Detect which cell encompasses the target text, then output its [x, y] center coordinate. 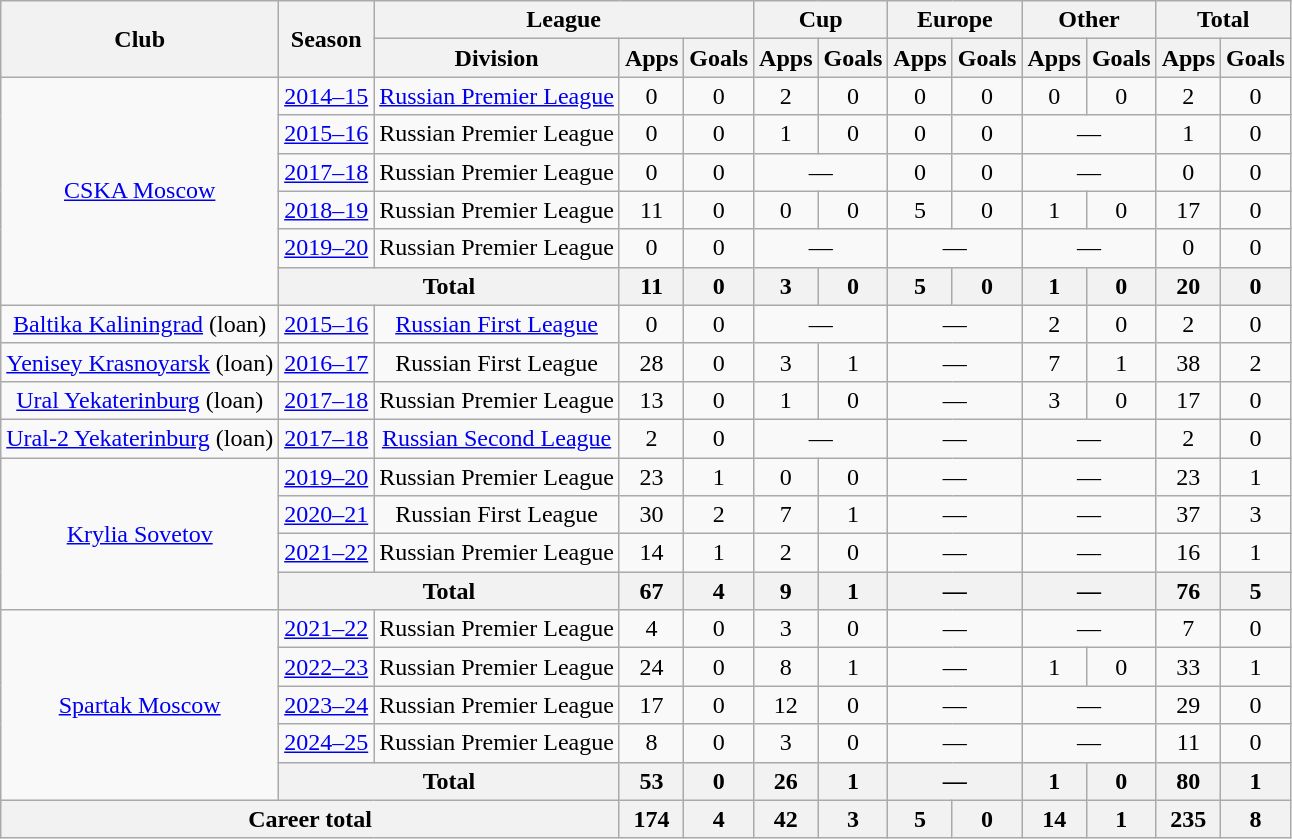
Krylia Sovetov [140, 534]
League [564, 20]
Division [497, 58]
Russian Second League [497, 438]
CSKA Moscow [140, 191]
Spartak Moscow [140, 705]
Club [140, 39]
16 [1188, 553]
Other [1089, 20]
20 [1188, 286]
38 [1188, 362]
235 [1188, 819]
2018–19 [326, 210]
Yenisey Krasnoyarsk (loan) [140, 362]
2023–24 [326, 705]
9 [786, 591]
13 [651, 400]
76 [1188, 591]
Europe [955, 20]
2020–21 [326, 515]
174 [651, 819]
2024–25 [326, 743]
Cup [821, 20]
37 [1188, 515]
Baltika Kaliningrad (loan) [140, 324]
2014–15 [326, 96]
Career total [310, 819]
12 [786, 705]
Ural Yekaterinburg (loan) [140, 400]
29 [1188, 705]
42 [786, 819]
26 [786, 781]
24 [651, 667]
67 [651, 591]
2022–23 [326, 667]
30 [651, 515]
53 [651, 781]
28 [651, 362]
2016–17 [326, 362]
Season [326, 39]
80 [1188, 781]
33 [1188, 667]
Ural-2 Yekaterinburg (loan) [140, 438]
